Extract the (X, Y) coordinate from the center of the cell holding the provided text.  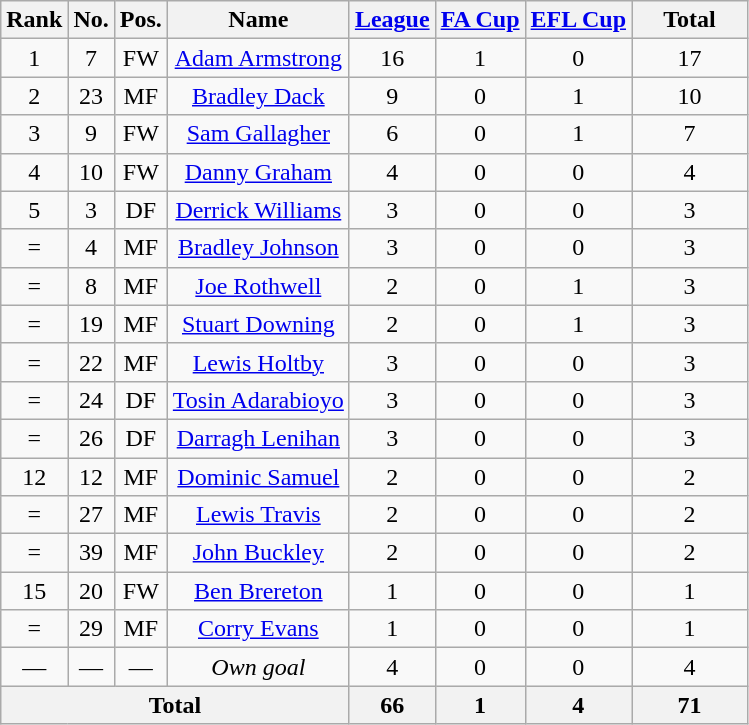
Darragh Lenihan (258, 438)
Own goal (258, 667)
League (392, 20)
16 (392, 58)
Sam Gallagher (258, 134)
Tosin Adarabioyo (258, 400)
Stuart Downing (258, 324)
Dominic Samuel (258, 477)
26 (91, 438)
Derrick Williams (258, 210)
71 (690, 705)
Danny Graham (258, 172)
15 (34, 591)
FA Cup (480, 20)
Lewis Travis (258, 515)
Bradley Dack (258, 96)
No. (91, 20)
39 (91, 553)
29 (91, 629)
Ben Brereton (258, 591)
27 (91, 515)
20 (91, 591)
Name (258, 20)
Lewis Holtby (258, 362)
6 (392, 134)
23 (91, 96)
19 (91, 324)
8 (91, 286)
Bradley Johnson (258, 248)
Joe Rothwell (258, 286)
Rank (34, 20)
66 (392, 705)
EFL Cup (578, 20)
22 (91, 362)
24 (91, 400)
John Buckley (258, 553)
Adam Armstrong (258, 58)
5 (34, 210)
Corry Evans (258, 629)
Pos. (140, 20)
17 (690, 58)
